Output the (X, Y) coordinate of the center of the cell containing the given text.  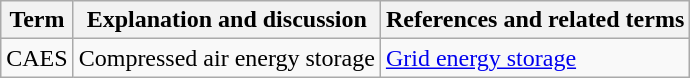
Grid energy storage (534, 58)
Term (37, 20)
Explanation and discussion (226, 20)
CAES (37, 58)
Compressed air energy storage (226, 58)
References and related terms (534, 20)
